Determine the [x, y] coordinate at the center of the cell enclosing the given text.  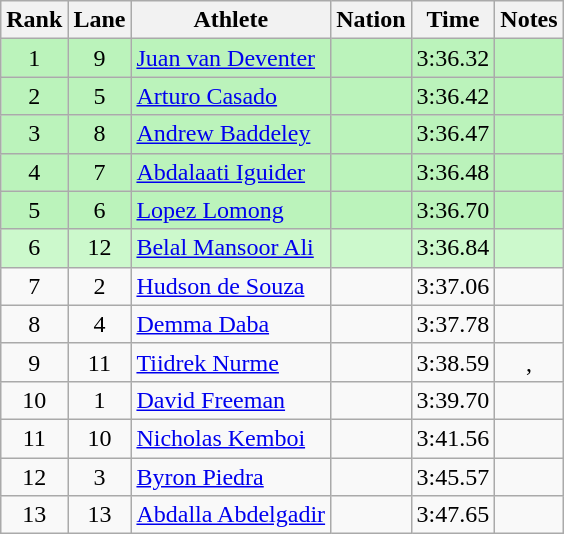
Juan van Deventer [231, 58]
Byron Piedra [231, 477]
3:47.65 [453, 515]
3:36.48 [453, 172]
Lopez Lomong [231, 210]
Lane [100, 20]
Hudson de Souza [231, 286]
Nation [371, 20]
Nicholas Kemboi [231, 438]
Arturo Casado [231, 96]
3:38.59 [453, 362]
Demma Daba [231, 324]
3:36.47 [453, 134]
3:37.78 [453, 324]
David Freeman [231, 400]
Andrew Baddeley [231, 134]
3:45.57 [453, 477]
Time [453, 20]
Rank [34, 20]
3:36.70 [453, 210]
3:37.06 [453, 286]
3:41.56 [453, 438]
Belal Mansoor Ali [231, 248]
, [529, 362]
Notes [529, 20]
3:36.42 [453, 96]
Athlete [231, 20]
Tiidrek Nurme [231, 362]
3:36.32 [453, 58]
Abdalaati Iguider [231, 172]
3:39.70 [453, 400]
Abdalla Abdelgadir [231, 515]
3:36.84 [453, 248]
